Search for the cell housing the specified text and yield its [X, Y] center coordinate. 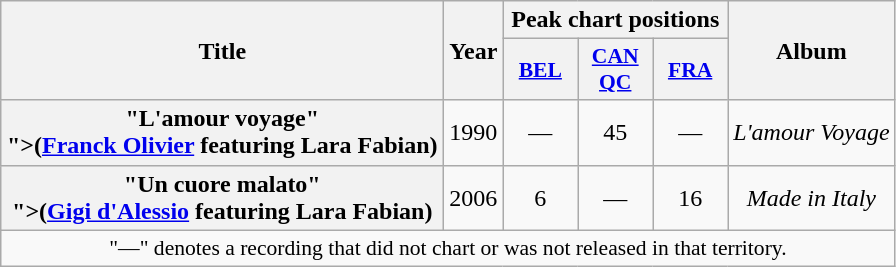
L'amour Voyage [812, 132]
"L'amour voyage"">(Franck Olivier featuring Lara Fabian) [222, 132]
6 [540, 198]
16 [690, 198]
45 [616, 132]
Album [812, 50]
CAN QC [616, 70]
FRA [690, 70]
Peak chart positions [616, 20]
Made in Italy [812, 198]
Title [222, 50]
"—" denotes a recording that did not chart or was not released in that territory. [448, 248]
Year [474, 50]
"Un cuore malato"">(Gigi d'Alessio featuring Lara Fabian) [222, 198]
2006 [474, 198]
1990 [474, 132]
BEL [540, 70]
